For the text-containing cell, return its midpoint in [x, y] coordinate format. 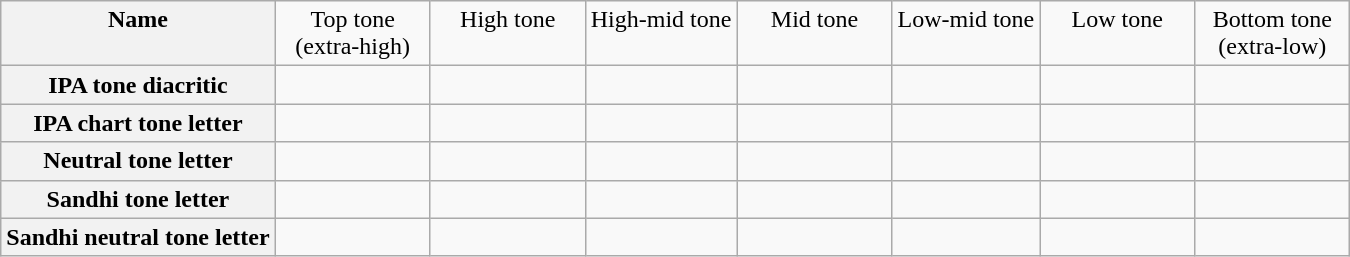
High-mid tone [661, 34]
IPA chart tone letter [138, 123]
High tone [508, 34]
Low tone [1118, 34]
Bottom tone (extra-low) [1272, 34]
Neutral tone letter [138, 161]
Name [138, 34]
Sandhi tone letter [138, 199]
Sandhi neutral tone letter [138, 237]
Low-mid tone [966, 34]
IPA tone diacritic [138, 85]
Mid tone [814, 34]
Top tone (extra-high) [352, 34]
